Locate the cell with the specified text and output its [x, y] center coordinate. 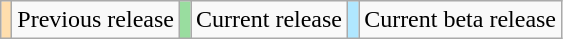
Current release [270, 20]
Previous release [96, 20]
Current beta release [460, 20]
